Identify which cell holds the provided text, then report its [x, y] central coordinate. 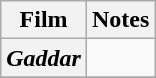
Gaddar [44, 58]
Film [44, 20]
Notes [120, 20]
